Search for the cell housing the specified text and yield its (X, Y) center coordinate. 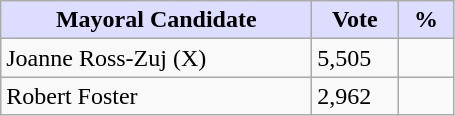
% (426, 20)
5,505 (355, 58)
Robert Foster (156, 96)
Vote (355, 20)
Mayoral Candidate (156, 20)
Joanne Ross-Zuj (X) (156, 58)
2,962 (355, 96)
